Extract the (X, Y) coordinate from the center of the cell holding the provided text.  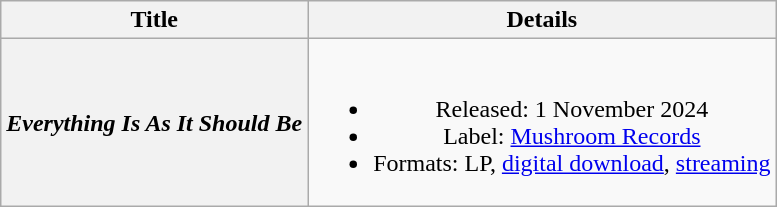
Released: 1 November 2024Label: Mushroom RecordsFormats: LP, digital download, streaming (542, 122)
Everything Is As It Should Be (154, 122)
Title (154, 20)
Details (542, 20)
